Find where the given text appears and provide that cell's center as (x, y) coordinate. 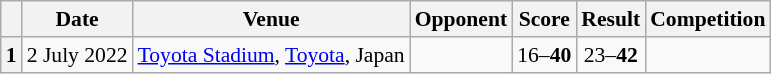
Result (610, 19)
Venue (272, 19)
Competition (708, 19)
Opponent (462, 19)
16–40 (544, 55)
Date (78, 19)
23–42 (610, 55)
Score (544, 19)
2 July 2022 (78, 55)
1 (12, 55)
Toyota Stadium, Toyota, Japan (272, 55)
